Determine the (x, y) coordinate at the center of the cell enclosing the given text.  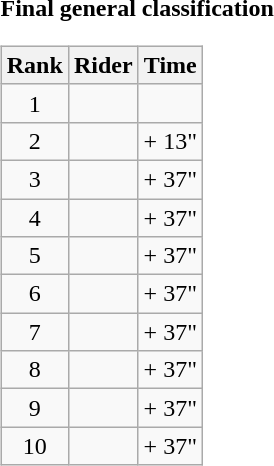
5 (34, 256)
1 (34, 103)
Rider (103, 65)
2 (34, 141)
4 (34, 217)
3 (34, 179)
Time (170, 65)
7 (34, 332)
10 (34, 446)
6 (34, 294)
+ 13" (170, 141)
Rank (34, 65)
9 (34, 408)
8 (34, 370)
